From the cell containing the given text, extract its center point as [X, Y] coordinate. 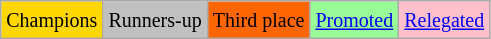
Runners-up [155, 20]
Champions [52, 20]
Relegated [444, 20]
Third place [258, 20]
Promoted [354, 20]
